Identify which cell holds the provided text, then report its (x, y) central coordinate. 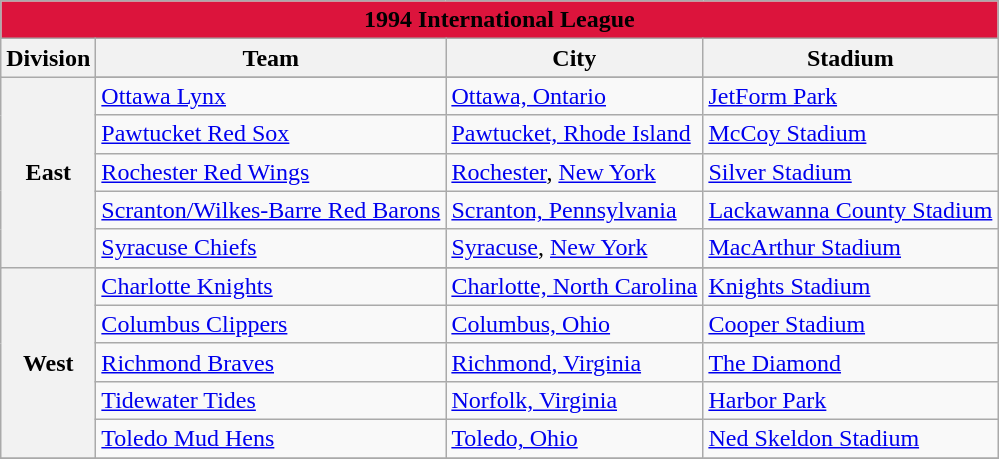
Syracuse Chiefs (271, 248)
Ottawa, Ontario (574, 96)
Scranton, Pennsylvania (574, 210)
Tidewater Tides (271, 400)
Scranton/Wilkes-Barre Red Barons (271, 210)
Stadium (850, 58)
Columbus, Ohio (574, 324)
Richmond Braves (271, 362)
Rochester, New York (574, 172)
JetForm Park (850, 96)
The Diamond (850, 362)
Richmond, Virginia (574, 362)
City (574, 58)
Ottawa Lynx (271, 96)
Lackawanna County Stadium (850, 210)
Knights Stadium (850, 286)
McCoy Stadium (850, 134)
Toledo Mud Hens (271, 438)
Pawtucket, Rhode Island (574, 134)
1994 International League (500, 20)
Rochester Red Wings (271, 172)
Pawtucket Red Sox (271, 134)
Division (48, 58)
West (48, 362)
Charlotte Knights (271, 286)
Charlotte, North Carolina (574, 286)
Norfolk, Virginia (574, 400)
Syracuse, New York (574, 248)
Team (271, 58)
Ned Skeldon Stadium (850, 438)
Harbor Park (850, 400)
Columbus Clippers (271, 324)
Toledo, Ohio (574, 438)
MacArthur Stadium (850, 248)
Cooper Stadium (850, 324)
East (48, 172)
Silver Stadium (850, 172)
